Return the (X, Y) coordinate for the center point of the cell that contains the specified text.  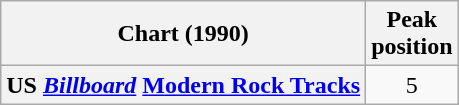
Chart (1990) (184, 34)
5 (412, 85)
US Billboard Modern Rock Tracks (184, 85)
Peakposition (412, 34)
